Locate the cell with the specified text and output its (X, Y) center coordinate. 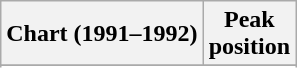
Chart (1991–1992) (102, 34)
Peakposition (249, 34)
